Provide the [X, Y] coordinate of the cell's center where the given text is located.  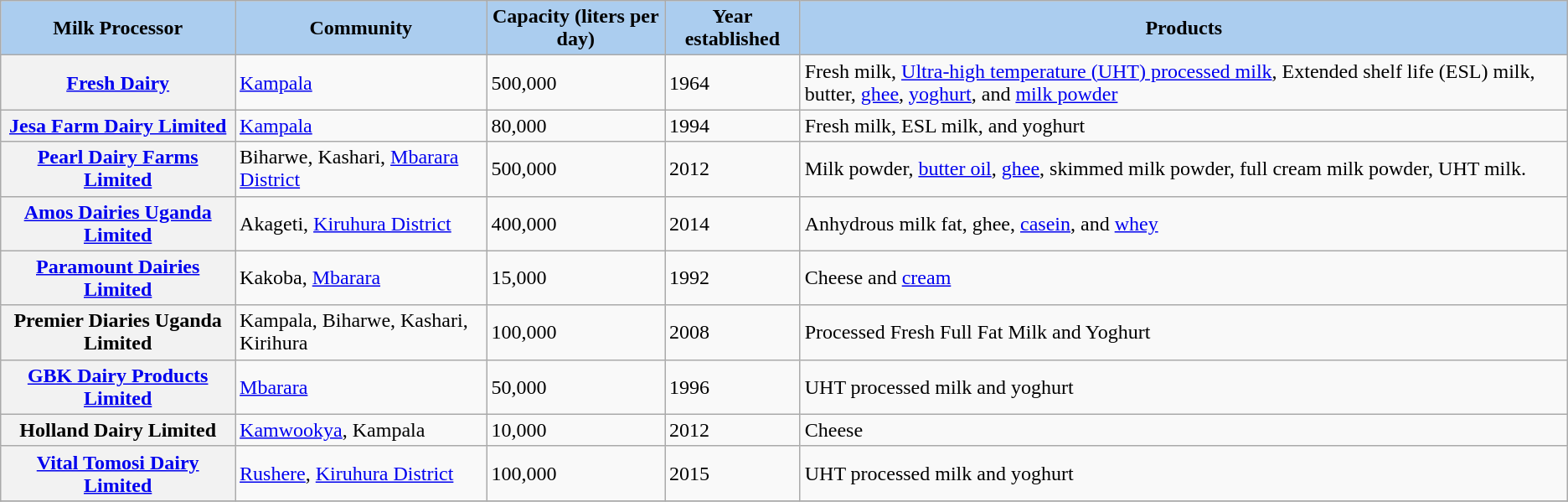
Fresh Dairy [118, 82]
Holland Dairy Limited [118, 430]
2015 [733, 473]
Milk Processor [118, 28]
Paramount Dairies Limited [118, 278]
Capacity (liters per day) [576, 28]
Community [361, 28]
2014 [733, 223]
GBK Dairy Products Limited [118, 387]
80,000 [576, 126]
Kampala, Biharwe, Kashari, Kirihura [361, 332]
Processed Fresh Full Fat Milk and Yoghurt [1184, 332]
10,000 [576, 430]
Amos Dairies Uganda Limited [118, 223]
15,000 [576, 278]
Vital Tomosi Dairy Limited [118, 473]
Cheese [1184, 430]
Akageti, Kiruhura District [361, 223]
1964 [733, 82]
400,000 [576, 223]
Fresh milk, ESL milk, and yoghurt [1184, 126]
Anhydrous milk fat, ghee, casein, and whey [1184, 223]
Pearl Dairy Farms Limited [118, 169]
Products [1184, 28]
Biharwe, Kashari, Mbarara District [361, 169]
Fresh milk, Ultra-high temperature (UHT) processed milk, Extended shelf life (ESL) milk, butter, ghee, yoghurt, and milk powder [1184, 82]
Jesa Farm Dairy Limited [118, 126]
Rushere, Kiruhura District [361, 473]
Milk powder, butter oil, ghee, skimmed milk powder, full cream milk powder, UHT milk. [1184, 169]
1996 [733, 387]
Premier Diaries Uganda Limited [118, 332]
Mbarara [361, 387]
1992 [733, 278]
1994 [733, 126]
2008 [733, 332]
50,000 [576, 387]
Kakoba, Mbarara [361, 278]
Cheese and cream [1184, 278]
Kamwookya, Kampala [361, 430]
Year established [733, 28]
